Find where the given text appears and provide that cell's center as [x, y] coordinate. 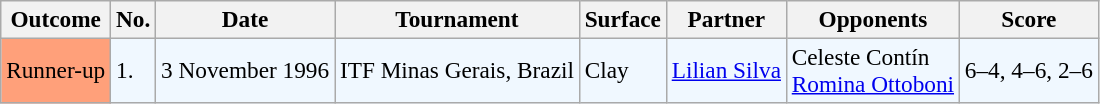
Date [246, 19]
Outcome [56, 19]
Score [1028, 19]
Clay [622, 70]
6–4, 4–6, 2–6 [1028, 70]
Tournament [458, 19]
Opponents [872, 19]
3 November 1996 [246, 70]
Surface [622, 19]
Partner [726, 19]
Celeste Contín Romina Ottoboni [872, 70]
1. [134, 70]
ITF Minas Gerais, Brazil [458, 70]
Runner-up [56, 70]
Lilian Silva [726, 70]
No. [134, 19]
